Output the (x, y) coordinate of the center of the cell containing the given text.  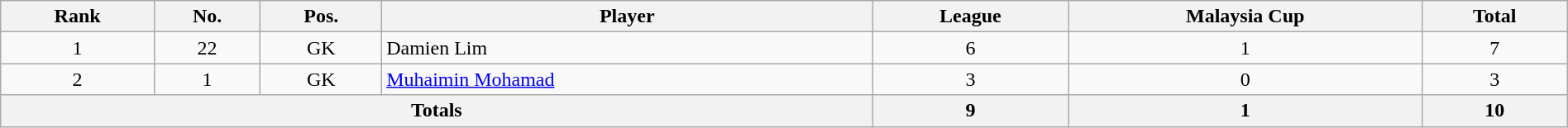
0 (1245, 79)
22 (207, 48)
No. (207, 17)
10 (1494, 111)
Totals (437, 111)
Rank (78, 17)
League (971, 17)
2 (78, 79)
Damien Lim (627, 48)
Player (627, 17)
9 (971, 111)
6 (971, 48)
Muhaimin Mohamad (627, 79)
Total (1494, 17)
Malaysia Cup (1245, 17)
7 (1494, 48)
Pos. (321, 17)
